Return [x, y] of the center of cell containing provided text 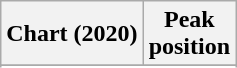
Peakposition [189, 34]
Chart (2020) [72, 34]
